Find where the given text appears and provide that cell's center as [X, Y] coordinate. 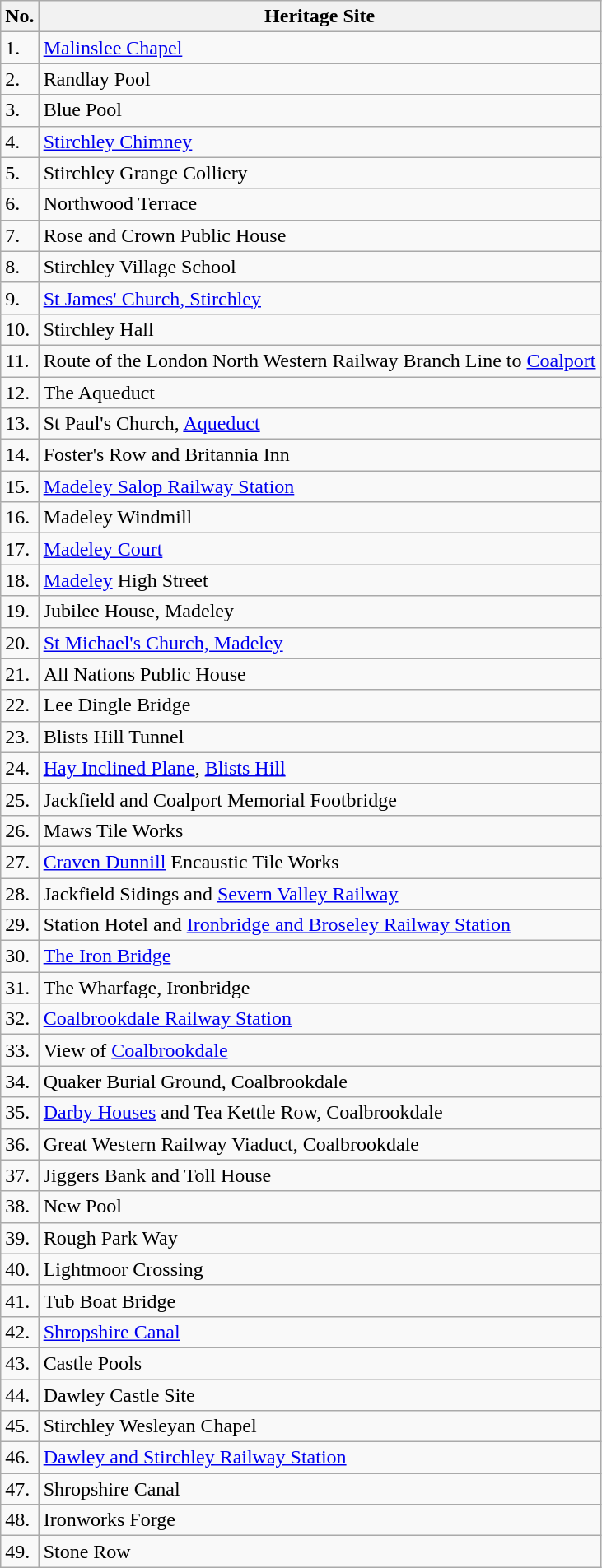
25. [20, 799]
5. [20, 173]
21. [20, 674]
Quaker Burial Ground, Coalbrookdale [320, 1082]
18. [20, 580]
7. [20, 235]
Tub Boat Bridge [320, 1300]
Madeley Court [320, 549]
Northwood Terrace [320, 204]
Madeley High Street [320, 580]
38. [20, 1207]
Rose and Crown Public House [320, 235]
View of Coalbrookdale [320, 1050]
4. [20, 142]
35. [20, 1113]
39. [20, 1238]
Coalbrookdale Railway Station [320, 1019]
12. [20, 393]
Rough Park Way [320, 1238]
Jackfield and Coalport Memorial Footbridge [320, 799]
Stirchley Chimney [320, 142]
Madeley Windmill [320, 518]
3. [20, 110]
St Paul's Church, Aqueduct [320, 424]
47. [20, 1489]
Jiggers Bank and Toll House [320, 1175]
8. [20, 267]
Lee Dingle Bridge [320, 705]
Malinslee Chapel [320, 48]
10. [20, 329]
St James' Church, Stirchley [320, 298]
33. [20, 1050]
Stirchley Hall [320, 329]
Stirchley Wesleyan Chapel [320, 1426]
Lightmoor Crossing [320, 1269]
Stirchley Grange Colliery [320, 173]
Route of the London North Western Railway Branch Line to Coalport [320, 361]
The Aqueduct [320, 393]
45. [20, 1426]
48. [20, 1520]
Darby Houses and Tea Kettle Row, Coalbrookdale [320, 1113]
6. [20, 204]
No. [20, 16]
14. [20, 455]
40. [20, 1269]
Blists Hill Tunnel [320, 737]
Stone Row [320, 1552]
Blue Pool [320, 110]
Dawley and Stirchley Railway Station [320, 1458]
Foster's Row and Britannia Inn [320, 455]
24. [20, 768]
Craven Dunnill Encaustic Tile Works [320, 862]
29. [20, 925]
44. [20, 1395]
Dawley Castle Site [320, 1395]
1. [20, 48]
Jackfield Sidings and Severn Valley Railway [320, 893]
27. [20, 862]
42. [20, 1332]
32. [20, 1019]
Great Western Railway Viaduct, Coalbrookdale [320, 1144]
Heritage Site [320, 16]
41. [20, 1300]
Hay Inclined Plane, Blists Hill [320, 768]
Jubilee House, Madeley [320, 612]
Stirchley Village School [320, 267]
22. [20, 705]
37. [20, 1175]
St Michael's Church, Madeley [320, 643]
Station Hotel and Ironbridge and Broseley Railway Station [320, 925]
46. [20, 1458]
36. [20, 1144]
Castle Pools [320, 1363]
13. [20, 424]
11. [20, 361]
New Pool [320, 1207]
All Nations Public House [320, 674]
26. [20, 831]
20. [20, 643]
17. [20, 549]
16. [20, 518]
The Iron Bridge [320, 956]
43. [20, 1363]
49. [20, 1552]
9. [20, 298]
23. [20, 737]
Madeley Salop Railway Station [320, 486]
31. [20, 988]
15. [20, 486]
Ironworks Forge [320, 1520]
34. [20, 1082]
28. [20, 893]
2. [20, 79]
30. [20, 956]
Maws Tile Works [320, 831]
19. [20, 612]
The Wharfage, Ironbridge [320, 988]
Randlay Pool [320, 79]
